Locate the cell with the specified text and output its [X, Y] center coordinate. 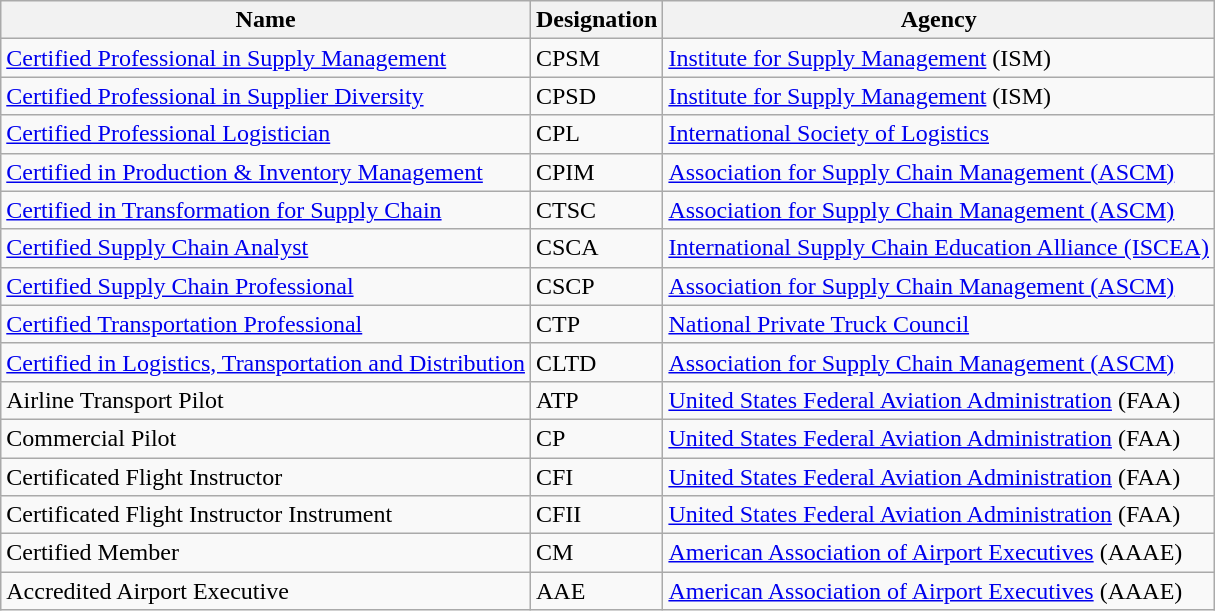
Certified Professional in Supplier Diversity [266, 96]
Designation [596, 20]
Certified Supply Chain Professional [266, 286]
Certified Professional Logistician [266, 134]
Certified Supply Chain Analyst [266, 248]
National Private Truck Council [939, 324]
CM [596, 553]
CPSD [596, 96]
CPL [596, 134]
Airline Transport Pilot [266, 400]
CSCP [596, 286]
Certified in Logistics, Transportation and Distribution [266, 362]
CP [596, 438]
CSCA [596, 248]
Certificated Flight Instructor [266, 477]
CPIM [596, 172]
CPSM [596, 58]
Agency [939, 20]
Name [266, 20]
CFI [596, 477]
CTP [596, 324]
CLTD [596, 362]
Certified Member [266, 553]
CFII [596, 515]
Certified Transportation Professional [266, 324]
ATP [596, 400]
International Society of Logistics [939, 134]
CTSC [596, 210]
Certificated Flight Instructor Instrument [266, 515]
Certified in Production & Inventory Management [266, 172]
Certified Professional in Supply Management [266, 58]
Accredited Airport Executive [266, 591]
Certified in Transformation for Supply Chain [266, 210]
AAE [596, 591]
International Supply Chain Education Alliance (ISCEA) [939, 248]
Commercial Pilot [266, 438]
